Locate the cell with the specified text and output its (x, y) center coordinate. 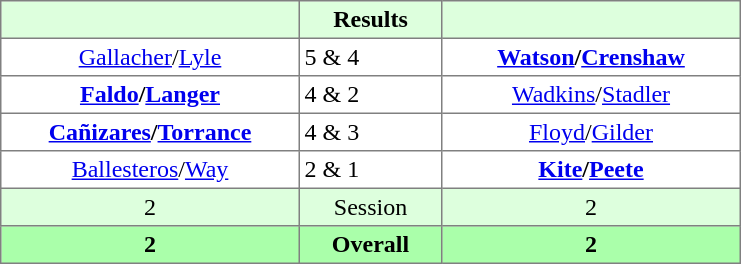
2 & 1 (370, 170)
Floyd/Gilder (591, 132)
4 & 2 (370, 95)
Ballesteros/Way (150, 170)
Overall (370, 245)
Wadkins/Stadler (591, 95)
Cañizares/Torrance (150, 132)
Faldo/Langer (150, 95)
Results (370, 20)
5 & 4 (370, 57)
Kite/Peete (591, 170)
Watson/Crenshaw (591, 57)
4 & 3 (370, 132)
Gallacher/Lyle (150, 57)
Session (370, 207)
